Scan for the cell matching the given text and deliver its (X, Y) coordinate at center. 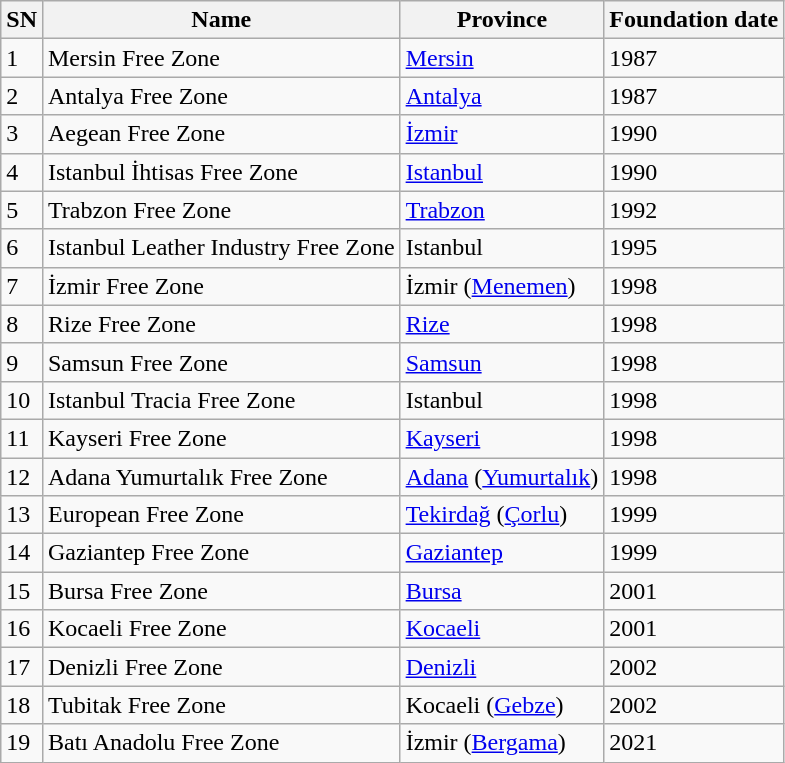
Name (221, 20)
Gaziantep Free Zone (221, 553)
SN (22, 20)
Istanbul Tracia Free Zone (221, 400)
Samsun Free Zone (221, 362)
Kayseri (502, 438)
6 (22, 248)
Aegean Free Zone (221, 134)
Province (502, 20)
Samsun (502, 362)
Adana Yumurtalık Free Zone (221, 477)
Denizli (502, 667)
Adana (Yumurtalık) (502, 477)
1992 (694, 210)
Kocaeli (502, 629)
Foundation date (694, 20)
Batı Anadolu Free Zone (221, 743)
3 (22, 134)
İzmir Free Zone (221, 286)
7 (22, 286)
17 (22, 667)
13 (22, 515)
Istanbul İhtisas Free Zone (221, 172)
Rize Free Zone (221, 324)
Istanbul Leather Industry Free Zone (221, 248)
İzmir (502, 134)
11 (22, 438)
İzmir (Bergama) (502, 743)
Antalya (502, 96)
2 (22, 96)
2021 (694, 743)
15 (22, 591)
Denizli Free Zone (221, 667)
Rize (502, 324)
Bursa Free Zone (221, 591)
Trabzon Free Zone (221, 210)
1995 (694, 248)
12 (22, 477)
9 (22, 362)
Antalya Free Zone (221, 96)
Tubitak Free Zone (221, 705)
European Free Zone (221, 515)
Bursa (502, 591)
Kocaeli Free Zone (221, 629)
10 (22, 400)
Kocaeli (Gebze) (502, 705)
18 (22, 705)
19 (22, 743)
Mersin Free Zone (221, 58)
Tekirdağ (Çorlu) (502, 515)
4 (22, 172)
1 (22, 58)
16 (22, 629)
14 (22, 553)
5 (22, 210)
8 (22, 324)
Kayseri Free Zone (221, 438)
Gaziantep (502, 553)
Trabzon (502, 210)
İzmir (Menemen) (502, 286)
Mersin (502, 58)
